Locate the cell with the specified text and output its [x, y] center coordinate. 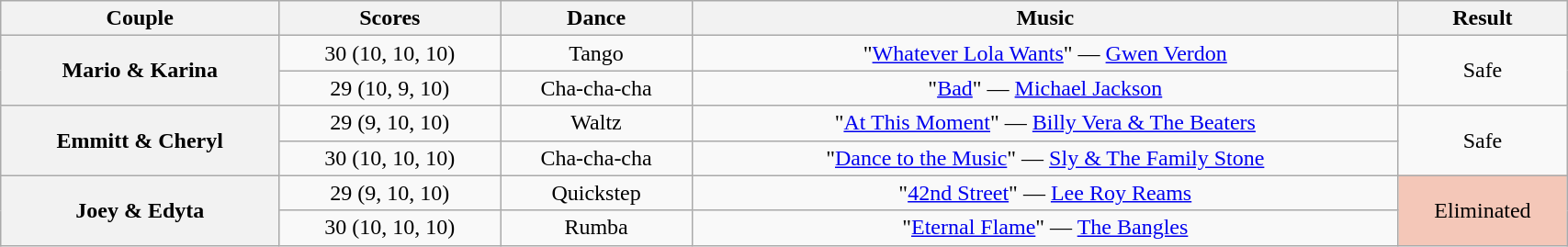
Tango [596, 53]
Eliminated [1483, 210]
"At This Moment" — Billy Vera & The Beaters [1045, 123]
Music [1045, 18]
"Eternal Flame" — The Bangles [1045, 228]
Emmitt & Cheryl [140, 140]
"Whatever Lola Wants" — Gwen Verdon [1045, 53]
Joey & Edyta [140, 210]
Mario & Karina [140, 71]
"Dance to the Music" — Sly & The Family Stone [1045, 158]
"42nd Street" — Lee Roy Reams [1045, 193]
29 (10, 9, 10) [389, 88]
Couple [140, 18]
Result [1483, 18]
Dance [596, 18]
Waltz [596, 123]
"Bad" — Michael Jackson [1045, 88]
Quickstep [596, 193]
Rumba [596, 228]
Scores [389, 18]
